Detect which cell encompasses the target text, then output its (x, y) center coordinate. 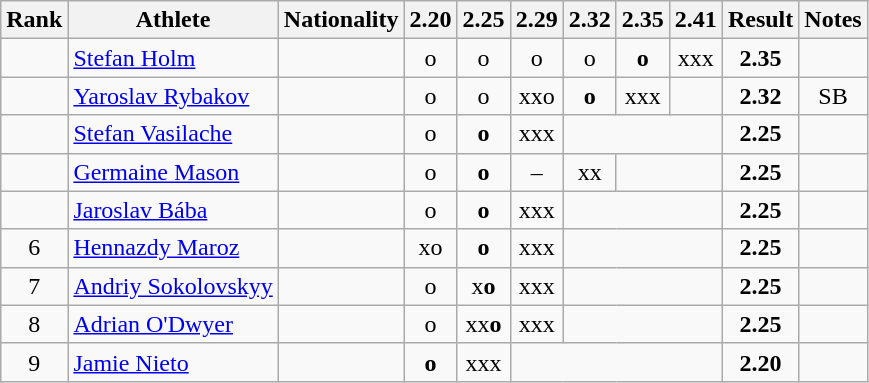
6 (34, 248)
Andriy Sokolovskyy (173, 286)
Hennazdy Maroz (173, 248)
– (536, 172)
SB (833, 96)
Jamie Nieto (173, 362)
Result (760, 20)
Rank (34, 20)
xx (590, 172)
7 (34, 286)
Germaine Mason (173, 172)
2.41 (696, 20)
Athlete (173, 20)
Notes (833, 20)
Jaroslav Bába (173, 210)
Adrian O'Dwyer (173, 324)
Stefan Holm (173, 58)
Yaroslav Rybakov (173, 96)
Stefan Vasilache (173, 134)
Nationality (341, 20)
8 (34, 324)
2.29 (536, 20)
9 (34, 362)
